Return the [X, Y] coordinate for the center point of the cell that contains the specified text.  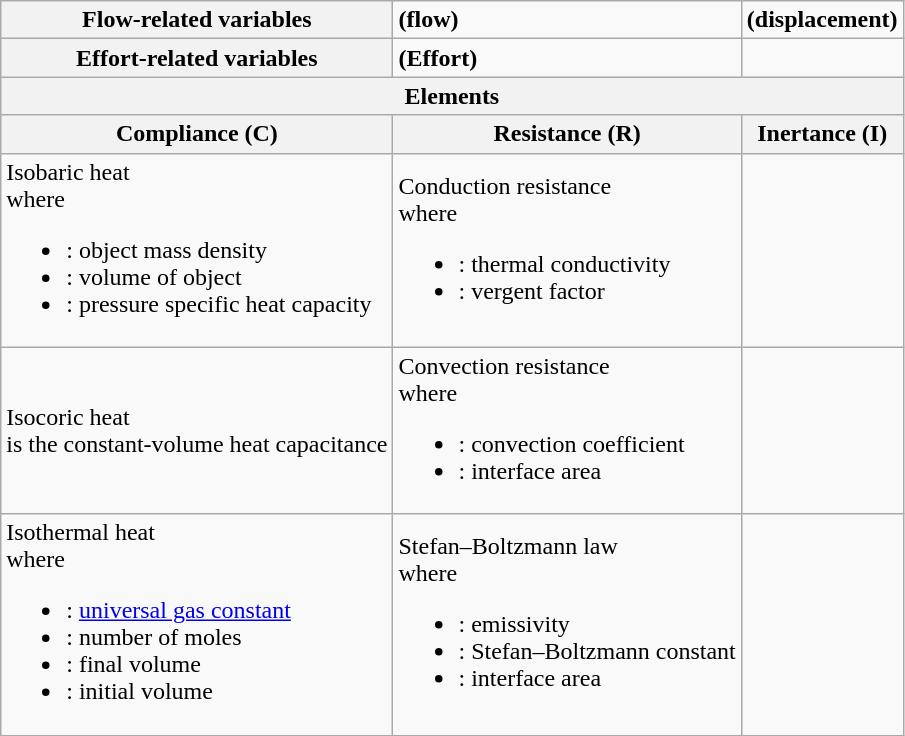
Convection resistance where: convection coefficient: interface area [567, 430]
Compliance (C) [197, 134]
(displacement) [822, 20]
Elements [452, 96]
(Effort) [567, 58]
Isocoric heat is the constant-volume heat capacitance [197, 430]
Effort-related variables [197, 58]
Flow-related variables [197, 20]
Stefan–Boltzmann law where: emissivity: Stefan–Boltzmann constant: interface area [567, 624]
(flow) [567, 20]
Inertance (I) [822, 134]
Conduction resistance where: thermal conductivity: vergent factor [567, 250]
Resistance (R) [567, 134]
Isothermal heat where: universal gas constant: number of moles: final volume: initial volume [197, 624]
Isobaric heat where: object mass density: volume of object: pressure specific heat capacity [197, 250]
